Search for the cell housing the specified text and yield its (x, y) center coordinate. 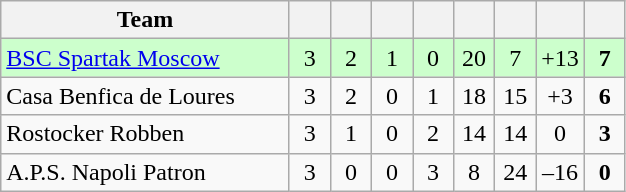
24 (516, 172)
Team (146, 20)
20 (474, 58)
18 (474, 96)
Rostocker Robben (146, 134)
Casa Benfica de Loures (146, 96)
8 (474, 172)
A.P.S. Napoli Patron (146, 172)
6 (604, 96)
–16 (560, 172)
+3 (560, 96)
BSC Spartak Moscow (146, 58)
15 (516, 96)
+13 (560, 58)
